Provide the [x, y] coordinate of the cell's center where the given text is located.  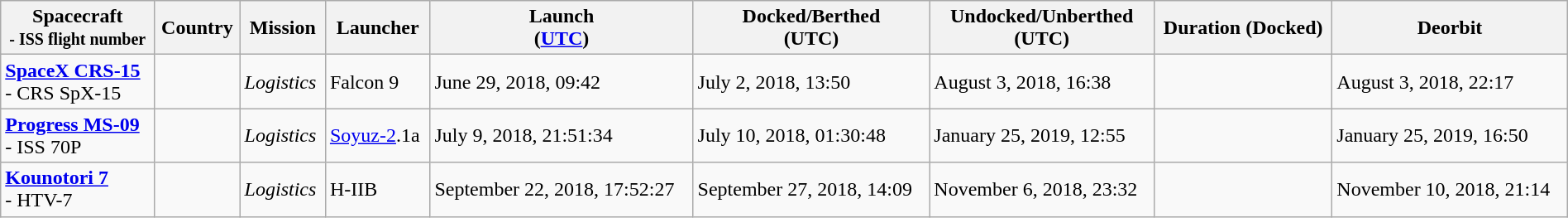
January 25, 2019, 12:55 [1042, 136]
Soyuz-2.1a [377, 136]
Launcher [377, 28]
November 6, 2018, 23:32 [1042, 189]
June 29, 2018, 09:42 [562, 81]
August 3, 2018, 22:17 [1450, 81]
August 3, 2018, 16:38 [1042, 81]
Falcon 9 [377, 81]
Deorbit [1450, 28]
Spacecraft- ISS flight number [78, 28]
Kounotori 7 - HTV-7 [78, 189]
September 22, 2018, 17:52:27 [562, 189]
Docked/Berthed(UTC) [811, 28]
November 10, 2018, 21:14 [1450, 189]
Progress MS-09 - ISS 70P [78, 136]
H-IIB [377, 189]
Country [197, 28]
Mission [283, 28]
Launch(UTC) [562, 28]
July 2, 2018, 13:50 [811, 81]
September 27, 2018, 14:09 [811, 189]
Undocked/Unberthed(UTC) [1042, 28]
SpaceX CRS-15 - CRS SpX-15 [78, 81]
Duration (Docked) [1242, 28]
July 9, 2018, 21:51:34 [562, 136]
January 25, 2019, 16:50 [1450, 136]
July 10, 2018, 01:30:48 [811, 136]
